From the cell containing the given text, extract its center point as (X, Y) coordinate. 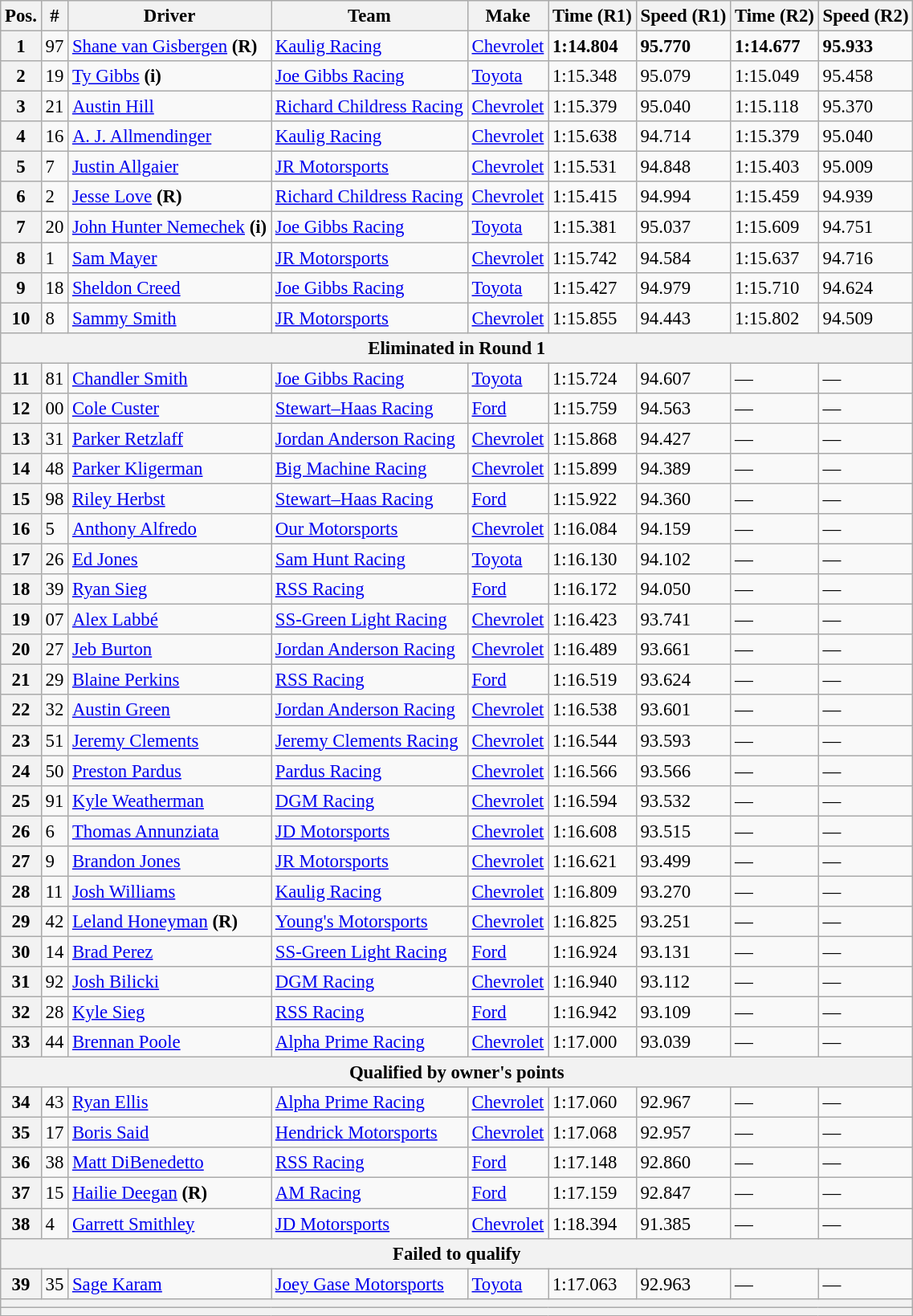
1:16.621 (593, 862)
Sam Hunt Racing (369, 560)
25 (21, 801)
93.593 (683, 740)
92.967 (683, 1102)
51 (55, 740)
93.270 (683, 891)
Justin Allgaier (170, 167)
94.389 (683, 469)
97 (55, 47)
92.847 (683, 1193)
1:16.084 (593, 529)
94.751 (866, 227)
Sage Karam (170, 1284)
12 (21, 409)
37 (21, 1193)
94.509 (866, 318)
Preston Pardus (170, 771)
John Hunter Nemechek (i) (170, 227)
Jesse Love (R) (170, 197)
95.009 (866, 167)
1:15.403 (775, 167)
A. J. Allmendinger (170, 136)
93.624 (683, 680)
Ty Gibbs (i) (170, 76)
93.131 (683, 951)
1:16.544 (593, 740)
Sam Mayer (170, 258)
93.661 (683, 650)
Young's Motorsports (369, 922)
93.515 (683, 831)
1:17.060 (593, 1102)
Anthony Alfredo (170, 529)
95.933 (866, 47)
93.112 (683, 982)
1:16.538 (593, 711)
Parker Retzlaff (170, 438)
94.050 (683, 589)
94.360 (683, 499)
Austin Green (170, 711)
44 (55, 1042)
3 (21, 107)
1:15.922 (593, 499)
93.499 (683, 862)
1:15.759 (593, 409)
Driver (170, 16)
1:16.130 (593, 560)
1:15.459 (775, 197)
10 (21, 318)
1:14.677 (775, 47)
Thomas Annunziata (170, 831)
Blaine Perkins (170, 680)
1:17.148 (593, 1163)
1:16.489 (593, 650)
Matt DiBenedetto (170, 1163)
1:15.348 (593, 76)
Big Machine Racing (369, 469)
95.037 (683, 227)
Joey Gase Motorsports (369, 1284)
92.957 (683, 1133)
95.079 (683, 76)
1:15.531 (593, 167)
1:15.742 (593, 258)
93.039 (683, 1042)
Chandler Smith (170, 378)
Speed (R1) (683, 16)
1:16.809 (593, 891)
94.563 (683, 409)
1:14.804 (593, 47)
Qualified by owner's points (457, 1073)
50 (55, 771)
Ryan Ellis (170, 1102)
1:16.519 (593, 680)
30 (21, 951)
Team (369, 16)
94.159 (683, 529)
42 (55, 922)
Cole Custer (170, 409)
07 (55, 620)
1:16.423 (593, 620)
93.532 (683, 801)
00 (55, 409)
1:15.855 (593, 318)
1:15.118 (775, 107)
1:16.924 (593, 951)
Boris Said (170, 1133)
1:15.710 (775, 287)
# (55, 16)
1:15.609 (775, 227)
1:15.637 (775, 258)
34 (21, 1102)
Josh Williams (170, 891)
48 (55, 469)
33 (21, 1042)
1:16.940 (593, 982)
94.848 (683, 167)
Jeremy Clements Racing (369, 740)
Brad Perez (170, 951)
1:17.063 (593, 1284)
81 (55, 378)
Parker Kligerman (170, 469)
94.939 (866, 197)
Pardus Racing (369, 771)
Kyle Weatherman (170, 801)
1:15.724 (593, 378)
1:16.566 (593, 771)
Time (R1) (593, 16)
92 (55, 982)
94.624 (866, 287)
94.716 (866, 258)
Josh Bilicki (170, 982)
Sammy Smith (170, 318)
1:16.608 (593, 831)
Austin Hill (170, 107)
94.994 (683, 197)
93.251 (683, 922)
91 (55, 801)
Kyle Sieg (170, 1012)
23 (21, 740)
Alex Labbé (170, 620)
Riley Herbst (170, 499)
1:15.638 (593, 136)
95.370 (866, 107)
Ed Jones (170, 560)
94.427 (683, 438)
Our Motorsports (369, 529)
Shane van Gisbergen (R) (170, 47)
1:17.068 (593, 1133)
94.584 (683, 258)
Hailie Deegan (R) (170, 1193)
1:15.381 (593, 227)
1:15.049 (775, 76)
1:16.942 (593, 1012)
98 (55, 499)
Sheldon Creed (170, 287)
1:17.000 (593, 1042)
Jeremy Clements (170, 740)
1:16.594 (593, 801)
Eliminated in Round 1 (457, 348)
1:16.172 (593, 589)
93.741 (683, 620)
94.979 (683, 287)
1:16.825 (593, 922)
Garrett Smithley (170, 1224)
Leland Honeyman (R) (170, 922)
Make (507, 16)
1:15.899 (593, 469)
Hendrick Motorsports (369, 1133)
1:15.802 (775, 318)
Failed to qualify (457, 1253)
1:15.415 (593, 197)
94.607 (683, 378)
94.102 (683, 560)
AM Racing (369, 1193)
95.770 (683, 47)
94.443 (683, 318)
93.601 (683, 711)
92.963 (683, 1284)
93.566 (683, 771)
43 (55, 1102)
Ryan Sieg (170, 589)
94.714 (683, 136)
1:15.868 (593, 438)
Brennan Poole (170, 1042)
1:18.394 (593, 1224)
13 (21, 438)
24 (21, 771)
91.385 (683, 1224)
93.109 (683, 1012)
95.458 (866, 76)
22 (21, 711)
Speed (R2) (866, 16)
Jeb Burton (170, 650)
1:17.159 (593, 1193)
Time (R2) (775, 16)
36 (21, 1163)
92.860 (683, 1163)
Brandon Jones (170, 862)
Pos. (21, 16)
1:15.427 (593, 287)
